Output the (X, Y) coordinate of the center of the cell containing the given text.  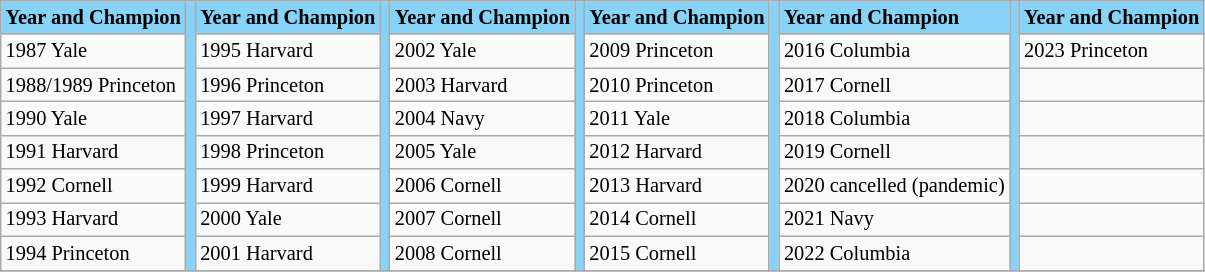
2010 Princeton (676, 85)
2007 Cornell (482, 219)
1995 Harvard (288, 51)
2021 Navy (894, 219)
2003 Harvard (482, 85)
1999 Harvard (288, 186)
1988/1989 Princeton (94, 85)
1993 Harvard (94, 219)
2017 Cornell (894, 85)
2011 Yale (676, 118)
1991 Harvard (94, 152)
2012 Harvard (676, 152)
1992 Cornell (94, 186)
2020 cancelled (pandemic) (894, 186)
2014 Cornell (676, 219)
2009 Princeton (676, 51)
2019 Cornell (894, 152)
1990 Yale (94, 118)
1987 Yale (94, 51)
2018 Columbia (894, 118)
1997 Harvard (288, 118)
2000 Yale (288, 219)
2023 Princeton (1112, 51)
2004 Navy (482, 118)
2016 Columbia (894, 51)
1996 Princeton (288, 85)
2002 Yale (482, 51)
1994 Princeton (94, 253)
2006 Cornell (482, 186)
2013 Harvard (676, 186)
2008 Cornell (482, 253)
2001 Harvard (288, 253)
2005 Yale (482, 152)
2015 Cornell (676, 253)
1998 Princeton (288, 152)
2022 Columbia (894, 253)
